Output the [x, y] coordinate of the center of the cell containing the given text.  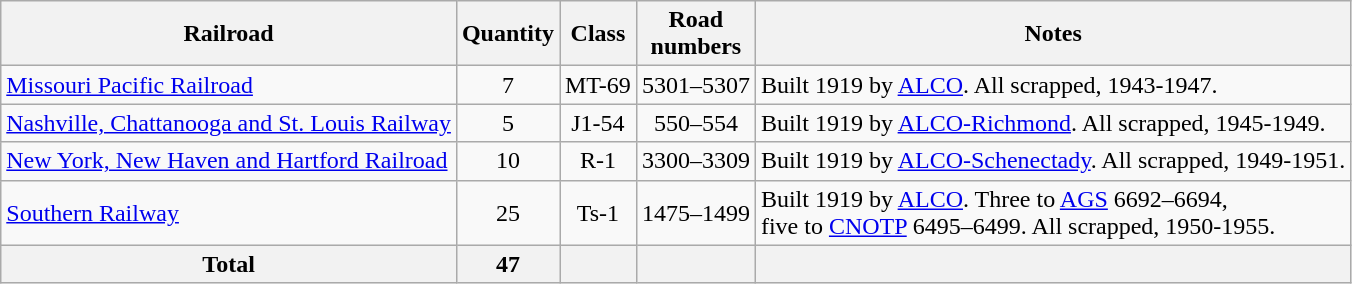
3300–3309 [696, 161]
Railroad [229, 34]
J1-54 [598, 123]
Built 1919 by ALCO-Schenectady. All scrapped, 1949-1951. [1052, 161]
Southern Railway [229, 212]
Built 1919 by ALCO. All scrapped, 1943-1947. [1052, 85]
Built 1919 by ALCO-Richmond. All scrapped, 1945-1949. [1052, 123]
Quantity [508, 34]
1475–1499 [696, 212]
Total [229, 264]
5301–5307 [696, 85]
Class [598, 34]
550–554 [696, 123]
New York, New Haven and Hartford Railroad [229, 161]
25 [508, 212]
Built 1919 by ALCO. Three to AGS 6692–6694,five to CNOTP 6495–6499. All scrapped, 1950-1955. [1052, 212]
5 [508, 123]
Roadnumbers [696, 34]
7 [508, 85]
MT-69 [598, 85]
Notes [1052, 34]
Ts-1 [598, 212]
R-1 [598, 161]
10 [508, 161]
Nashville, Chattanooga and St. Louis Railway [229, 123]
Missouri Pacific Railroad [229, 85]
47 [508, 264]
